Search for the cell housing the specified text and yield its (X, Y) center coordinate. 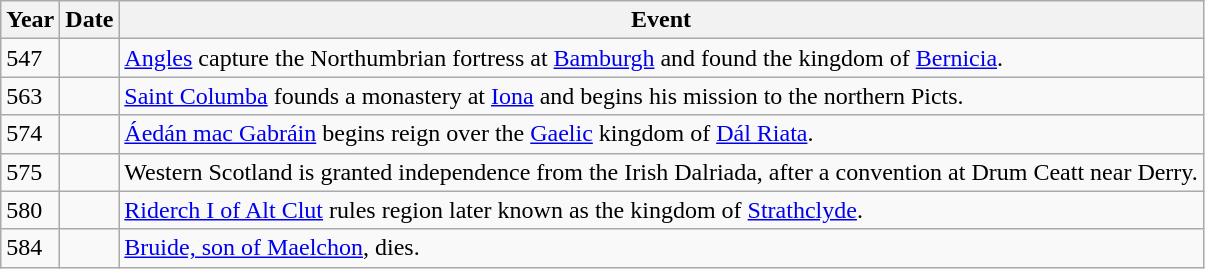
574 (30, 134)
Angles capture the Northumbrian fortress at Bamburgh and found the kingdom of Bernicia. (661, 58)
Bruide, son of Maelchon, dies. (661, 248)
547 (30, 58)
Year (30, 20)
Western Scotland is granted independence from the Irish Dalriada, after a convention at Drum Ceatt near Derry. (661, 172)
584 (30, 248)
563 (30, 96)
575 (30, 172)
Riderch I of Alt Clut rules region later known as the kingdom of Strathclyde. (661, 210)
Event (661, 20)
Áedán mac Gabráin begins reign over the Gaelic kingdom of Dál Riata. (661, 134)
Date (90, 20)
580 (30, 210)
Saint Columba founds a monastery at Iona and begins his mission to the northern Picts. (661, 96)
